Find where the given text appears and provide that cell's center as [X, Y] coordinate. 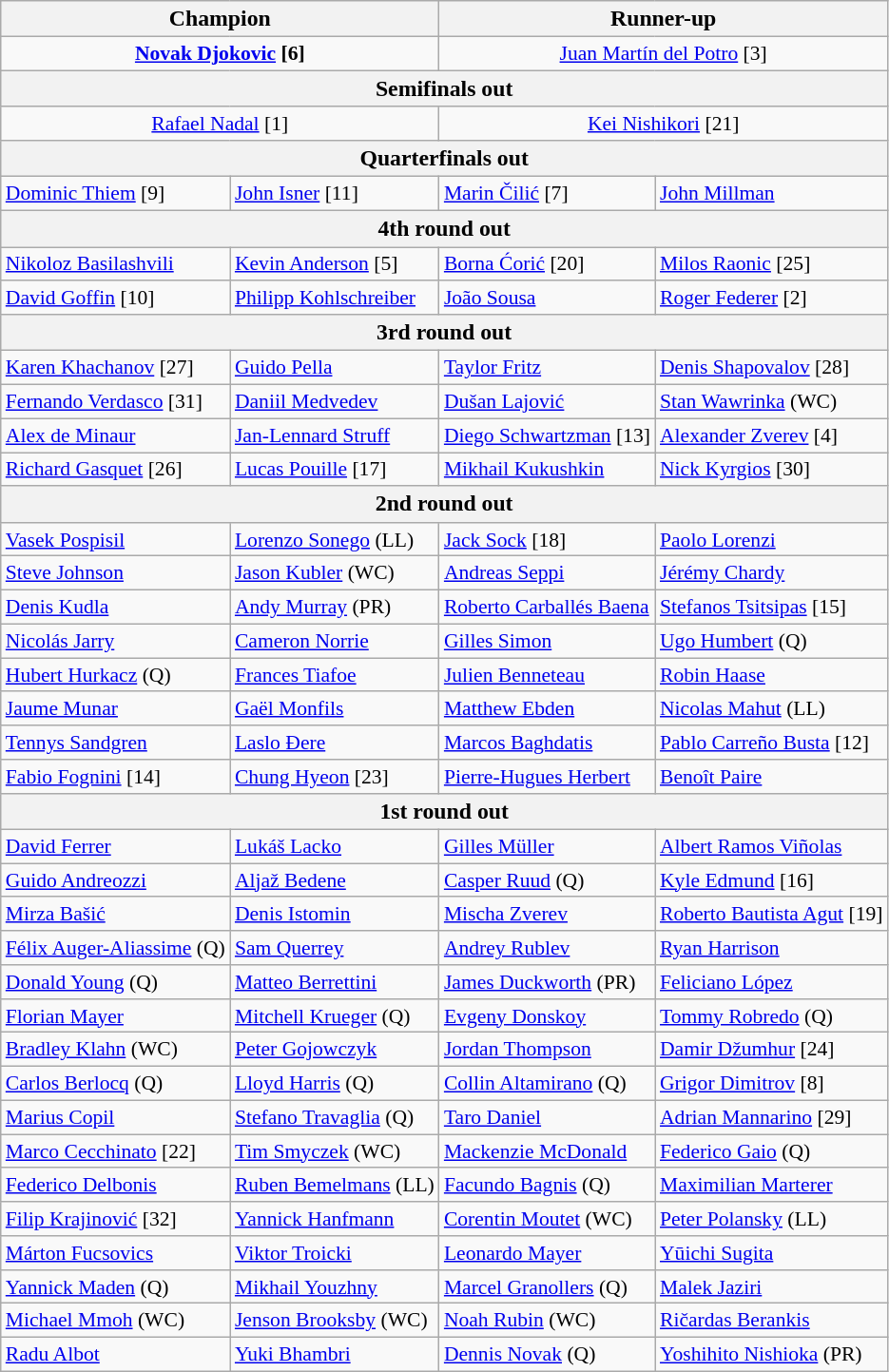
Ričardas Berankis [772, 1321]
Roberto Carballés Baena [548, 608]
Yannick Hanfmann [335, 1219]
Borna Ćorić [20] [548, 264]
Runner-up [664, 19]
Roger Federer [2] [772, 299]
Radu Albot [116, 1355]
Ruben Bemelmans (LL) [335, 1186]
Mikhail Kukushkin [548, 470]
Mitchell Krueger (Q) [335, 1016]
Quarterfinals out [445, 159]
Cameron Norrie [335, 641]
Jérémy Chardy [772, 573]
Sam Querrey [335, 948]
Denis Shapovalov [28] [772, 368]
Yuki Bhambri [335, 1355]
Jordan Thompson [548, 1050]
Juan Martín del Potro [3] [664, 54]
Jaume Munar [116, 709]
Gilles Simon [548, 641]
Carlos Berlocq (Q) [116, 1084]
Peter Gojowczyk [335, 1050]
Marco Cecchinato [22] [116, 1151]
Filip Krajinović [32] [116, 1219]
Matteo Berrettini [335, 982]
Bradley Klahn (WC) [116, 1050]
Marin Čilić [7] [548, 194]
Matthew Ebden [548, 709]
Andy Murray (PR) [335, 608]
Alex de Minaur [116, 435]
Chung Hyeon [23] [335, 777]
Tennys Sandgren [116, 743]
Stefanos Tsitsipas [15] [772, 608]
Grigor Dimitrov [8] [772, 1084]
Jenson Brooksby (WC) [335, 1321]
Feliciano López [772, 982]
Julien Benneteau [548, 675]
Marcel Granollers (Q) [548, 1287]
Malek Jaziri [772, 1287]
Kei Nishikori [21] [664, 125]
John Millman [772, 194]
Fabio Fognini [14] [116, 777]
Aljaž Bedene [335, 880]
Milos Raonic [25] [772, 264]
Richard Gasquet [26] [116, 470]
Yūichi Sugita [772, 1253]
James Duckworth (PR) [548, 982]
Hubert Hurkacz (Q) [116, 675]
Benoît Paire [772, 777]
Roberto Bautista Agut [19] [772, 915]
Denis Kudla [116, 608]
Marius Copil [116, 1118]
4th round out [445, 229]
Gilles Müller [548, 847]
Pierre-Hugues Herbert [548, 777]
Federico Delbonis [116, 1186]
Ryan Harrison [772, 948]
2nd round out [445, 505]
John Isner [11] [335, 194]
Mirza Bašić [116, 915]
Daniil Medvedev [335, 402]
Nicolas Mahut (LL) [772, 709]
Nikoloz Basilashvili [116, 264]
Márton Fucsovics [116, 1253]
Tommy Robredo (Q) [772, 1016]
Alexander Zverev [4] [772, 435]
João Sousa [548, 299]
Marcos Baghdatis [548, 743]
Robin Haase [772, 675]
Pablo Carreño Busta [12] [772, 743]
Mikhail Youzhny [335, 1287]
Lorenzo Sonego (LL) [335, 540]
Casper Ruud (Q) [548, 880]
Michael Mmoh (WC) [116, 1321]
Maximilian Marterer [772, 1186]
Yoshihito Nishioka (PR) [772, 1355]
Vasek Pospisil [116, 540]
Ugo Humbert (Q) [772, 641]
Stan Wawrinka (WC) [772, 402]
Facundo Bagnis (Q) [548, 1186]
Guido Pella [335, 368]
Semifinals out [445, 89]
Donald Young (Q) [116, 982]
Lukáš Lacko [335, 847]
Denis Istomin [335, 915]
Jack Sock [18] [548, 540]
Lucas Pouille [17] [335, 470]
Guido Andreozzi [116, 880]
Florian Mayer [116, 1016]
Andrey Rublev [548, 948]
Paolo Lorenzi [772, 540]
Félix Auger-Aliassime (Q) [116, 948]
Nick Kyrgios [30] [772, 470]
Fernando Verdasco [31] [116, 402]
Tim Smyczek (WC) [335, 1151]
Jan-Lennard Struff [335, 435]
Karen Khachanov [27] [116, 368]
Laslo Đere [335, 743]
Rafael Nadal [1] [221, 125]
Peter Polansky (LL) [772, 1219]
Mischa Zverev [548, 915]
Frances Tiafoe [335, 675]
Diego Schwartzman [13] [548, 435]
Nicolás Jarry [116, 641]
Yannick Maden (Q) [116, 1287]
Collin Altamirano (Q) [548, 1084]
Albert Ramos Viñolas [772, 847]
Philipp Kohlschreiber [335, 299]
Champion [221, 19]
Taro Daniel [548, 1118]
1st round out [445, 812]
Lloyd Harris (Q) [335, 1084]
Mackenzie McDonald [548, 1151]
Leonardo Mayer [548, 1253]
Stefano Travaglia (Q) [335, 1118]
Gaël Monfils [335, 709]
3rd round out [445, 333]
Corentin Moutet (WC) [548, 1219]
David Ferrer [116, 847]
Damir Džumhur [24] [772, 1050]
Evgeny Donskoy [548, 1016]
Adrian Mannarino [29] [772, 1118]
Jason Kubler (WC) [335, 573]
David Goffin [10] [116, 299]
Kyle Edmund [16] [772, 880]
Dušan Lajović [548, 402]
Andreas Seppi [548, 573]
Dennis Novak (Q) [548, 1355]
Dominic Thiem [9] [116, 194]
Viktor Troicki [335, 1253]
Novak Djokovic [6] [221, 54]
Noah Rubin (WC) [548, 1321]
Steve Johnson [116, 573]
Federico Gaio (Q) [772, 1151]
Kevin Anderson [5] [335, 264]
Taylor Fritz [548, 368]
